Provide the [x, y] coordinate of the cell's center where the given text is located.  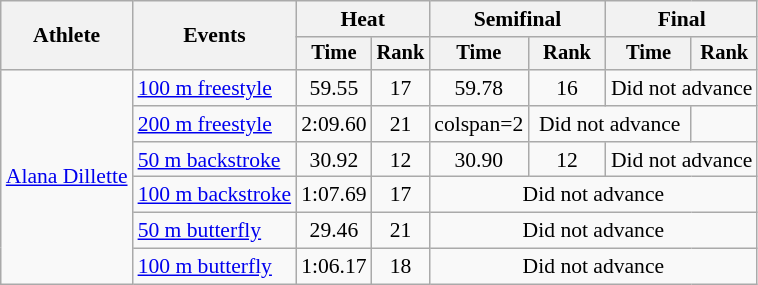
2:09.60 [334, 124]
Heat [362, 19]
16 [567, 88]
18 [401, 267]
Semifinal [518, 19]
1:06.17 [334, 267]
100 m butterfly [215, 267]
50 m butterfly [215, 231]
100 m backstroke [215, 195]
Events [215, 36]
200 m freestyle [215, 124]
30.90 [478, 160]
29.46 [334, 231]
59.55 [334, 88]
Final [682, 19]
100 m freestyle [215, 88]
1:07.69 [334, 195]
59.78 [478, 88]
50 m backstroke [215, 160]
Alana Dillette [67, 177]
30.92 [334, 160]
colspan=2 [478, 124]
Athlete [67, 36]
